Detect which cell encompasses the target text, then output its (x, y) center coordinate. 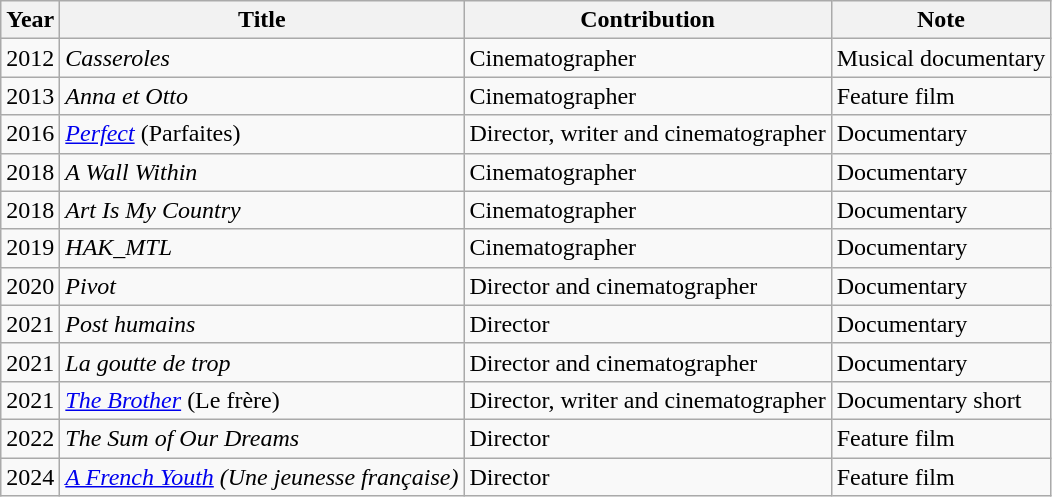
2020 (30, 286)
Perfect (Parfaites) (262, 134)
2019 (30, 248)
Musical documentary (941, 58)
A Wall Within (262, 172)
2022 (30, 438)
Note (941, 20)
A French Youth (Une jeunesse française) (262, 477)
La goutte de trop (262, 362)
HAK_MTL (262, 248)
Anna et Otto (262, 96)
The Sum of Our Dreams (262, 438)
The Brother (Le frère) (262, 400)
Post humains (262, 324)
Casseroles (262, 58)
2013 (30, 96)
Documentary short (941, 400)
2012 (30, 58)
2024 (30, 477)
Art Is My Country (262, 210)
Contribution (648, 20)
Title (262, 20)
Pivot (262, 286)
Year (30, 20)
2016 (30, 134)
